Locate the cell with the specified text and output its [X, Y] center coordinate. 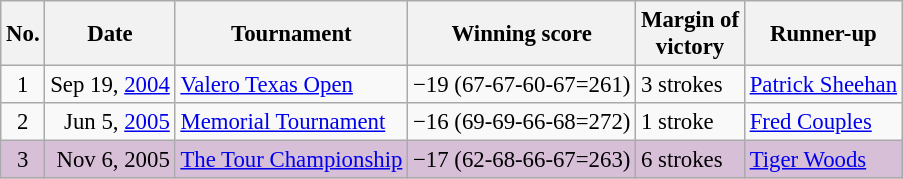
Date [110, 34]
Patrick Sheehan [823, 85]
−16 (69-69-66-68=272) [522, 122]
Margin ofvictory [690, 34]
Memorial Tournament [292, 122]
−19 (67-67-60-67=261) [522, 85]
3 strokes [690, 85]
−17 (62-68-66-67=263) [522, 160]
2 [23, 122]
Fred Couples [823, 122]
6 strokes [690, 160]
1 stroke [690, 122]
1 [23, 85]
Tournament [292, 34]
Winning score [522, 34]
3 [23, 160]
Runner-up [823, 34]
The Tour Championship [292, 160]
Nov 6, 2005 [110, 160]
Jun 5, 2005 [110, 122]
Tiger Woods [823, 160]
Valero Texas Open [292, 85]
Sep 19, 2004 [110, 85]
No. [23, 34]
